Search for the cell housing the specified text and yield its [x, y] center coordinate. 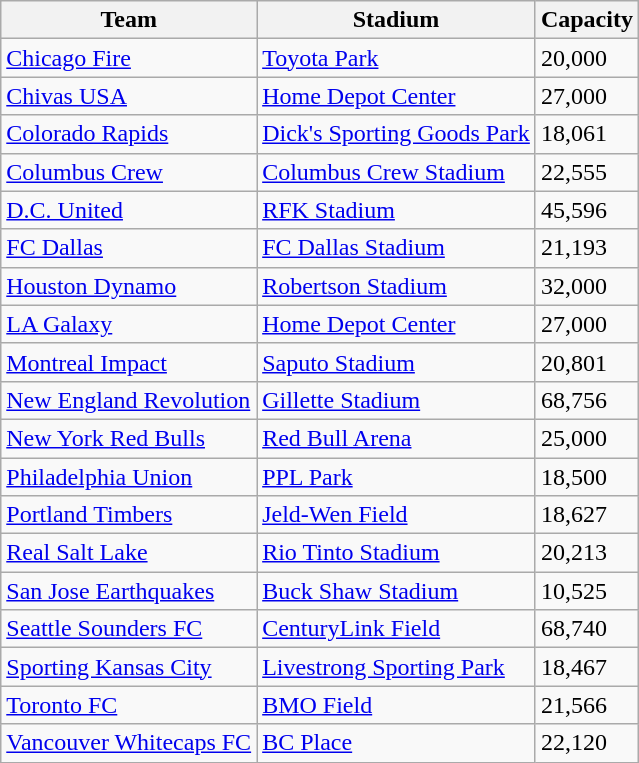
32,000 [586, 286]
Columbus Crew [129, 172]
Team [129, 20]
New England Revolution [129, 400]
10,525 [586, 591]
45,596 [586, 210]
18,061 [586, 134]
Toyota Park [396, 58]
RFK Stadium [396, 210]
Red Bull Arena [396, 438]
18,500 [586, 477]
25,000 [586, 438]
Saputo Stadium [396, 362]
Philadelphia Union [129, 477]
Portland Timbers [129, 515]
21,193 [586, 248]
Stadium [396, 20]
LA Galaxy [129, 324]
D.C. United [129, 210]
Colorado Rapids [129, 134]
BC Place [396, 743]
Seattle Sounders FC [129, 629]
22,120 [586, 743]
22,555 [586, 172]
20,213 [586, 553]
Chivas USA [129, 96]
Montreal Impact [129, 362]
20,801 [586, 362]
68,740 [586, 629]
BMO Field [396, 705]
CenturyLink Field [396, 629]
18,467 [586, 667]
Chicago Fire [129, 58]
Toronto FC [129, 705]
Vancouver Whitecaps FC [129, 743]
Buck Shaw Stadium [396, 591]
18,627 [586, 515]
Livestrong Sporting Park [396, 667]
Rio Tinto Stadium [396, 553]
FC Dallas Stadium [396, 248]
Columbus Crew Stadium [396, 172]
Real Salt Lake [129, 553]
Jeld-Wen Field [396, 515]
San Jose Earthquakes [129, 591]
New York Red Bulls [129, 438]
Robertson Stadium [396, 286]
Houston Dynamo [129, 286]
FC Dallas [129, 248]
Sporting Kansas City [129, 667]
Dick's Sporting Goods Park [396, 134]
PPL Park [396, 477]
21,566 [586, 705]
68,756 [586, 400]
Gillette Stadium [396, 400]
Capacity [586, 20]
20,000 [586, 58]
